Capture the cell that displays the provided text and extract its (x, y) central coordinate. 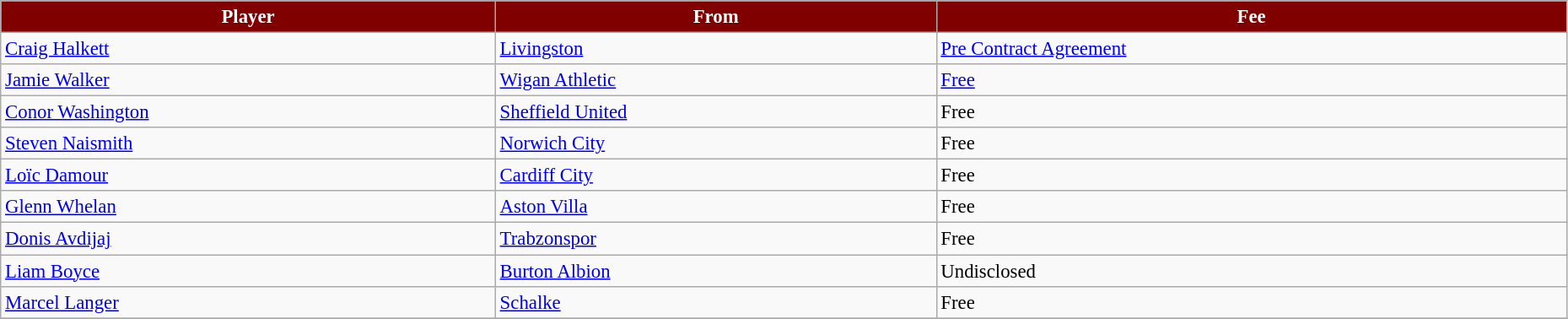
Undisclosed (1252, 271)
Marcel Langer (248, 302)
Aston Villa (715, 207)
Loïc Damour (248, 176)
Norwich City (715, 143)
Livingston (715, 49)
Trabzonspor (715, 239)
Donis Avdijaj (248, 239)
Craig Halkett (248, 49)
Wigan Athletic (715, 80)
Fee (1252, 17)
Glenn Whelan (248, 207)
Steven Naismith (248, 143)
Pre Contract Agreement (1252, 49)
Player (248, 17)
From (715, 17)
Sheffield United (715, 112)
Liam Boyce (248, 271)
Cardiff City (715, 176)
Jamie Walker (248, 80)
Burton Albion (715, 271)
Conor Washington (248, 112)
Schalke (715, 302)
